Search for the cell housing the specified text and yield its [x, y] center coordinate. 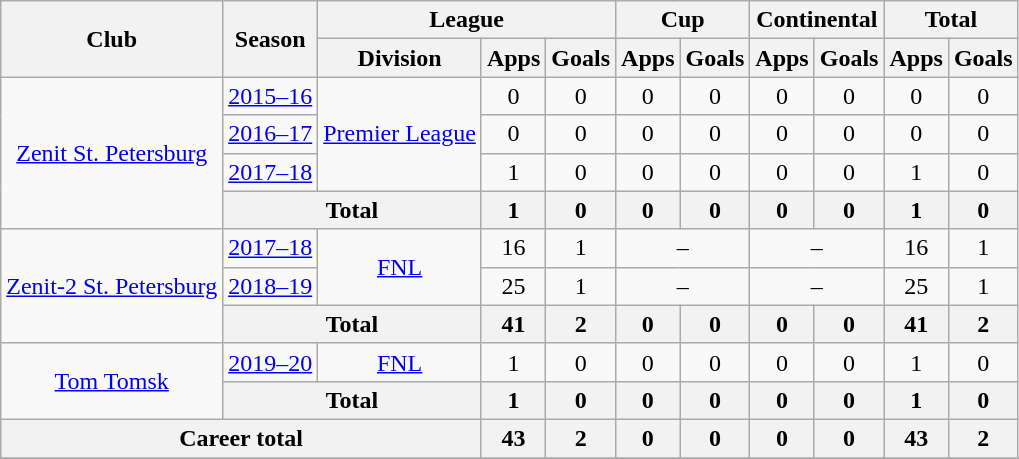
2015–16 [270, 96]
Premier League [400, 134]
2019–20 [270, 362]
Cup [683, 20]
Tom Tomsk [112, 381]
Continental [817, 20]
2018–19 [270, 286]
League [467, 20]
Division [400, 58]
Club [112, 39]
2016–17 [270, 134]
Zenit-2 St. Petersburg [112, 286]
Zenit St. Petersburg [112, 153]
Season [270, 39]
Career total [242, 438]
